From the cell containing the given text, extract its center point as [X, Y] coordinate. 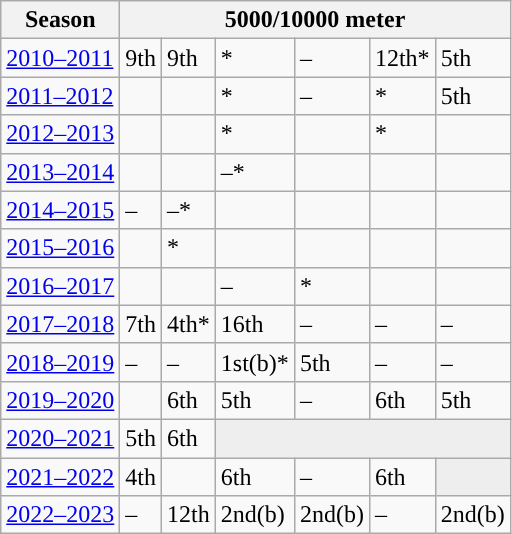
12th [189, 515]
Season [60, 20]
2017–2018 [60, 324]
4th* [189, 324]
1st(b)* [254, 362]
2021–2022 [60, 477]
5000/10000 meter [315, 20]
2011–2012 [60, 96]
2013–2014 [60, 172]
16th [254, 324]
2022–2023 [60, 515]
4th [141, 477]
2019–2020 [60, 400]
2010–2011 [60, 58]
2012–2013 [60, 134]
2020–2021 [60, 438]
2016–2017 [60, 286]
12th* [402, 58]
2015–2016 [60, 248]
2014–2015 [60, 210]
7th [141, 324]
2018–2019 [60, 362]
